Pinpoint the cell where the given text exists, returning its [x, y] midpoint coordinate. 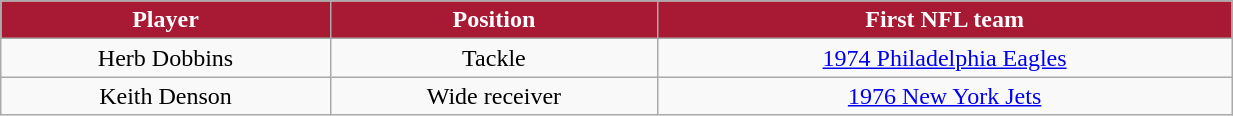
Keith Denson [166, 96]
Wide receiver [494, 96]
First NFL team [944, 20]
Position [494, 20]
Player [166, 20]
Tackle [494, 58]
1976 New York Jets [944, 96]
1974 Philadelphia Eagles [944, 58]
Herb Dobbins [166, 58]
